Return the [X, Y] coordinate for the center point of the cell that contains the specified text.  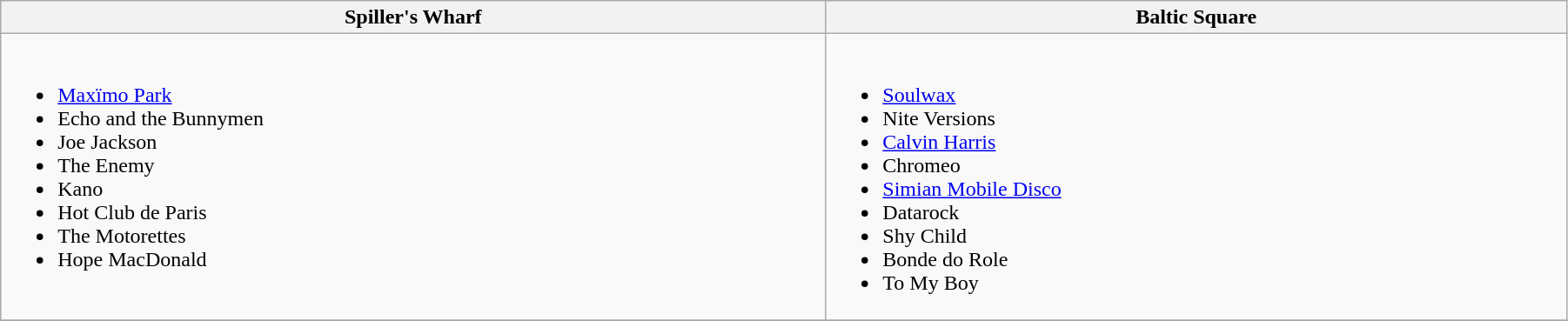
SoulwaxNite VersionsCalvin HarrisChromeoSimian Mobile DiscoDatarockShy ChildBonde do RoleTo My Boy [1196, 177]
Maxïmo ParkEcho and the BunnymenJoe JacksonThe EnemyKanoHot Club de ParisThe MotorettesHope MacDonald [413, 177]
Spiller's Wharf [413, 17]
Baltic Square [1196, 17]
